Determine the (X, Y) coordinate at the center of the cell enclosing the given text.  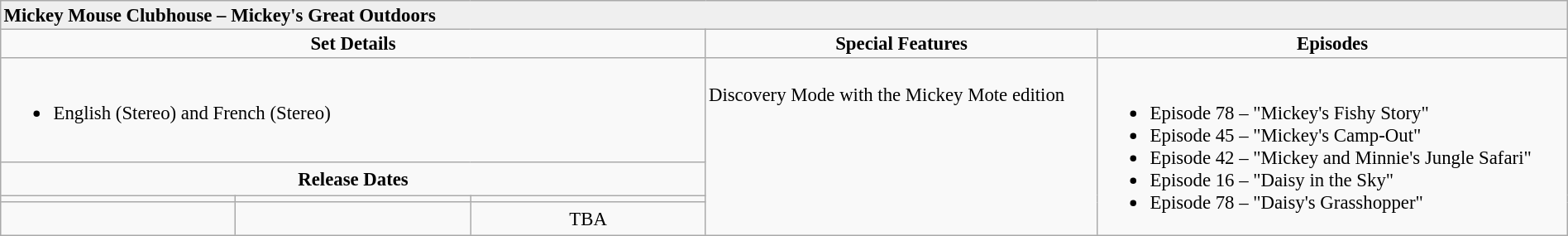
TBA (588, 219)
Episodes (1332, 43)
Special Features (901, 43)
English (Stereo) and French (Stereo) (353, 109)
Release Dates (353, 178)
Mickey Mouse Clubhouse – Mickey's Great Outdoors (784, 15)
Set Details (353, 43)
Discovery Mode with the Mickey Mote edition (901, 147)
